Find where the given text appears and provide that cell's center as [X, Y] coordinate. 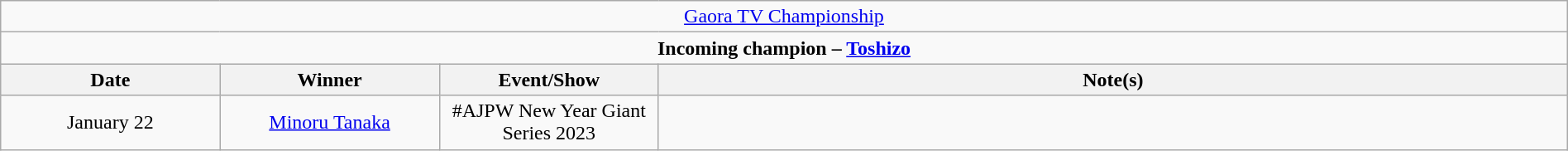
Event/Show [549, 80]
#AJPW New Year Giant Series 2023 [549, 123]
Winner [329, 80]
Incoming champion – Toshizo [784, 48]
Minoru Tanaka [329, 123]
Gaora TV Championship [784, 17]
January 22 [111, 123]
Note(s) [1113, 80]
Date [111, 80]
